Determine the [X, Y] coordinate at the center of the cell enclosing the given text.  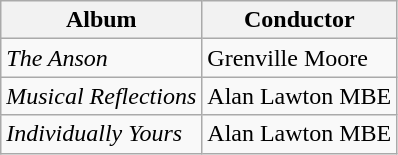
Individually Yours [102, 134]
Album [102, 20]
The Anson [102, 58]
Grenville Moore [300, 58]
Conductor [300, 20]
Musical Reflections [102, 96]
